Scan for the cell matching the given text and deliver its (X, Y) coordinate at center. 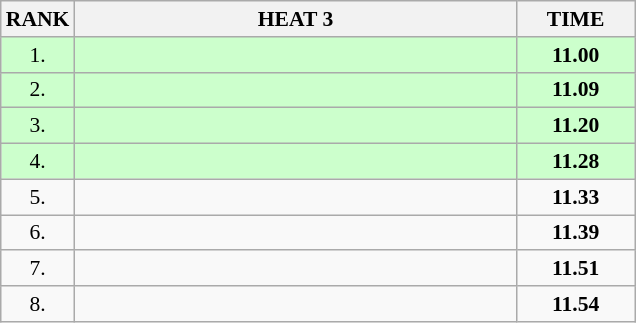
11.09 (576, 90)
1. (38, 55)
6. (38, 233)
11.54 (576, 304)
11.39 (576, 233)
RANK (38, 19)
2. (38, 90)
11.00 (576, 55)
11.51 (576, 269)
3. (38, 126)
5. (38, 197)
HEAT 3 (295, 19)
TIME (576, 19)
11.20 (576, 126)
7. (38, 269)
11.33 (576, 197)
8. (38, 304)
11.28 (576, 162)
4. (38, 162)
